Return the [X, Y] coordinate for the center point of the cell that contains the specified text.  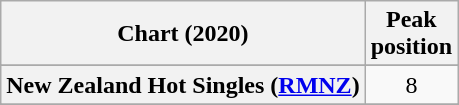
Chart (2020) [183, 34]
8 [411, 85]
New Zealand Hot Singles (RMNZ) [183, 85]
Peakposition [411, 34]
